Locate the cell with the specified text and output its (X, Y) center coordinate. 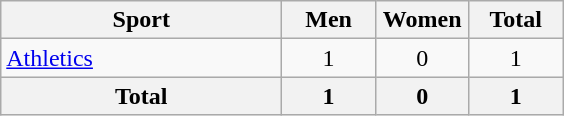
Athletics (142, 58)
Sport (142, 20)
Women (422, 20)
Men (329, 20)
